Extract the (X, Y) coordinate from the center of the cell holding the provided text.  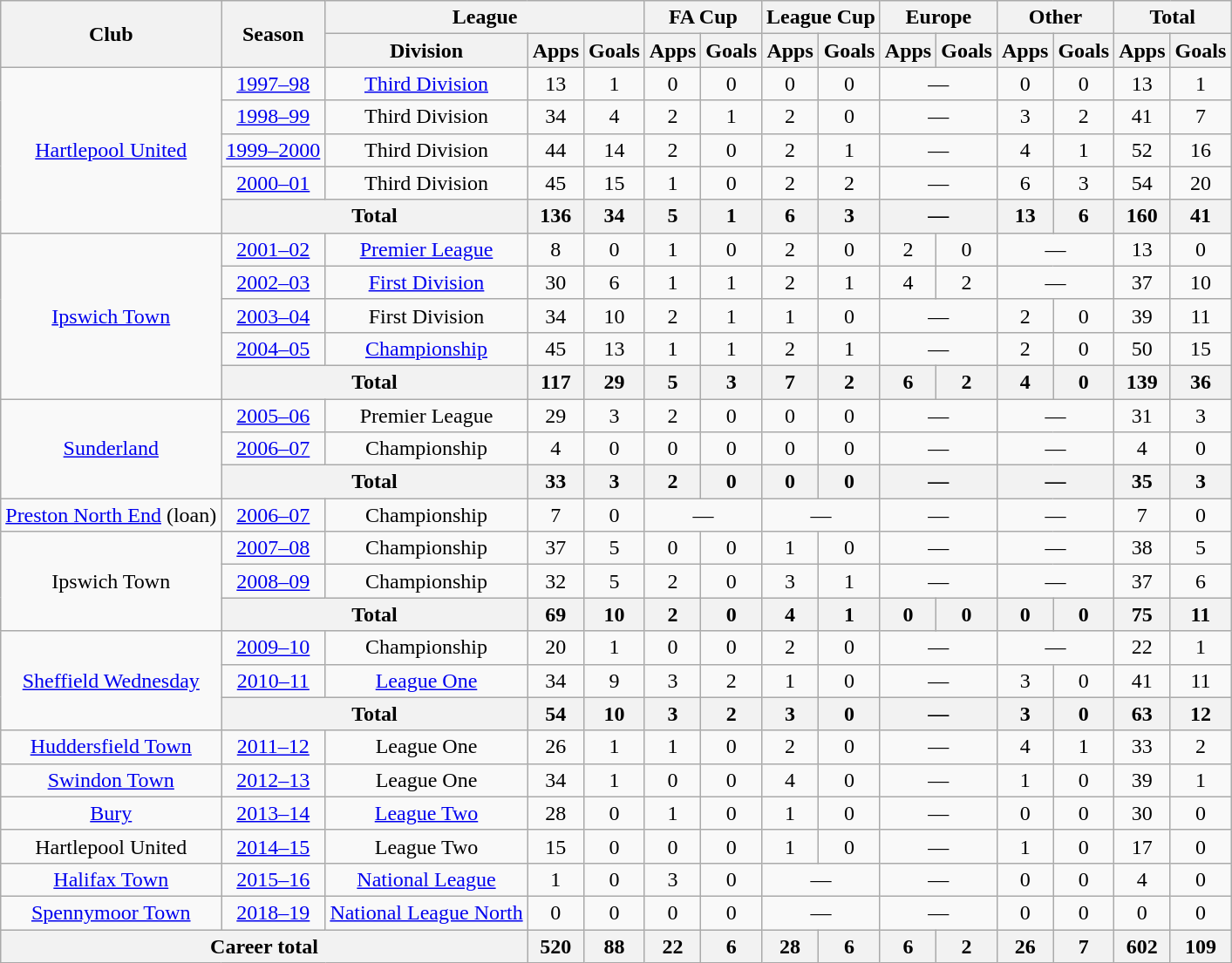
109 (1201, 946)
1997–98 (274, 84)
160 (1142, 216)
2001–02 (274, 249)
Career total (264, 946)
Season (274, 34)
1998–99 (274, 117)
2011–12 (274, 747)
Halifax Town (112, 879)
2003–04 (274, 315)
National League North (426, 912)
16 (1201, 150)
League (485, 17)
2008–09 (274, 581)
Europe (938, 17)
35 (1142, 482)
75 (1142, 614)
88 (615, 946)
139 (1142, 382)
Spennymoor Town (112, 912)
Sheffield Wednesday (112, 681)
31 (1142, 416)
63 (1142, 714)
Club (112, 34)
136 (555, 216)
Sunderland (112, 449)
Division (426, 51)
2000–01 (274, 183)
69 (555, 614)
520 (555, 946)
2005–06 (274, 416)
2004–05 (274, 349)
12 (1201, 714)
14 (615, 150)
602 (1142, 946)
32 (555, 581)
38 (1142, 548)
17 (1142, 846)
1999–2000 (274, 150)
Huddersfield Town (112, 747)
Other (1055, 17)
Bury (112, 813)
National League (426, 879)
Swindon Town (112, 780)
2013–14 (274, 813)
2007–08 (274, 548)
52 (1142, 150)
2010–11 (274, 681)
50 (1142, 349)
2015–16 (274, 879)
8 (555, 249)
2009–10 (274, 648)
2018–19 (274, 912)
117 (555, 382)
FA Cup (703, 17)
2002–03 (274, 282)
36 (1201, 382)
League Cup (821, 17)
44 (555, 150)
2014–15 (274, 846)
Preston North End (loan) (112, 515)
2012–13 (274, 780)
9 (615, 681)
